For the text-containing cell, return its midpoint in [x, y] coordinate format. 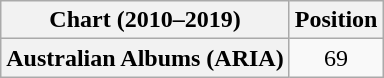
69 [336, 58]
Australian Albums (ARIA) [145, 58]
Chart (2010–2019) [145, 20]
Position [336, 20]
